Return [X, Y] of the center of cell containing provided text 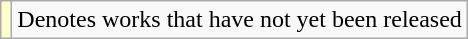
Denotes works that have not yet been released [240, 20]
